For the text-containing cell, return its midpoint in (X, Y) coordinate format. 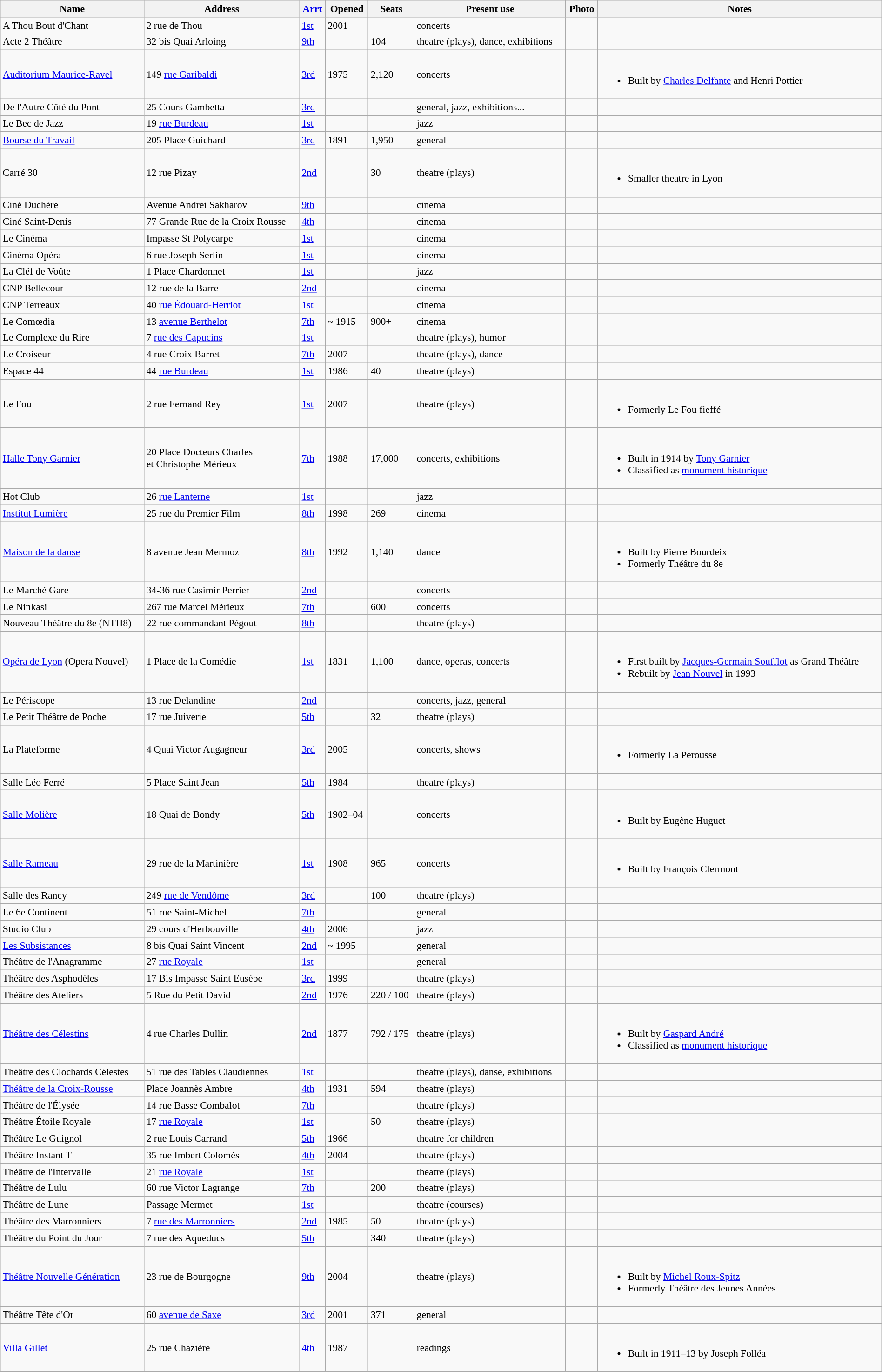
Théâtre Instant T (73, 1155)
7 rue des Aqueducs (222, 1238)
4 rue Charles Dullin (222, 1034)
1975 (347, 74)
First built by Jacques-Germain Soufflot as Grand ThéâtreRebuilt by Jean Nouvel in 1993 (740, 662)
29 rue de la Martinière (222, 863)
249 rue de Vendôme (222, 896)
8 avenue Jean Mermoz (222, 551)
~ 1915 (347, 321)
De l'Autre Côté du Pont (73, 107)
Salle des Rancy (73, 896)
34-36 rue Casimir Perrier (222, 590)
Théâtre Nouvelle Génération (73, 1277)
Notes (740, 9)
Théâtre de Lulu (73, 1188)
Le Cinéma (73, 238)
27 rue Royale (222, 962)
Le Comœdia (73, 321)
900+ (392, 321)
Photo (581, 9)
Maison de la danse (73, 551)
Auditorium Maurice-Ravel (73, 74)
12 rue Pizay (222, 173)
Acte 2 Théâtre (73, 42)
La Plateforme (73, 749)
104 (392, 42)
965 (392, 863)
2005 (347, 749)
2 rue de Thou (222, 25)
40 rue Édouard-Herriot (222, 305)
Espace 44 (73, 371)
Bourse du Travail (73, 140)
17 rue Royale (222, 1122)
Built in 1914 by Tony GarnierClassified as monument historique (740, 458)
220 / 100 (392, 995)
1992 (347, 551)
Seats (392, 9)
1,100 (392, 662)
Passage Mermet (222, 1205)
1966 (347, 1138)
6 rue Joseph Serlin (222, 255)
269 (392, 513)
theatre (plays), danse, exhibitions (490, 1072)
26 rue Lanterne (222, 497)
100 (392, 896)
200 (392, 1188)
CNP Terreaux (73, 305)
51 rue des Tables Claudiennes (222, 1072)
Present use (490, 9)
Le 6e Continent (73, 912)
Name (73, 9)
Opened (347, 9)
17 Bis Impasse Saint Eusèbe (222, 979)
371 (392, 1315)
594 (392, 1089)
Théâtre des Clochards Célestes (73, 1072)
Théâtre Le Guignol (73, 1138)
18 Quai de Bondy (222, 814)
35 rue Imbert Colomès (222, 1155)
1,950 (392, 140)
Place Joannès Ambre (222, 1089)
149 rue Garibaldi (222, 74)
51 rue Saint-Michel (222, 912)
Villa Gillet (73, 1347)
Ciné Duchère (73, 205)
theatre (plays), humor (490, 338)
1986 (347, 371)
Théâtre du Point du Jour (73, 1238)
Théâtre de l'Élysée (73, 1105)
1831 (347, 662)
17 rue Juiverie (222, 717)
1877 (347, 1034)
Théâtre des Asphodèles (73, 979)
2006 (347, 929)
Nouveau Théâtre du 8e (NTH8) (73, 623)
Formerly La Perousse (740, 749)
23 rue de Bourgogne (222, 1277)
4 rue Croix Barret (222, 355)
1891 (347, 140)
7 rue des Capucins (222, 338)
Salle Rameau (73, 863)
340 (392, 1238)
792 / 175 (392, 1034)
general, jazz, exhibitions... (490, 107)
dance, operas, concerts (490, 662)
25 Cours Gambetta (222, 107)
Théâtre de la Croix-Rousse (73, 1089)
Built by Gaspard AndréClassified as monument historique (740, 1034)
La Cléf de Voûte (73, 272)
Formerly Le Fou fieffé (740, 404)
Théâtre de l'Anagramme (73, 962)
~ 1995 (347, 945)
32 bis Quai Arloing (222, 42)
Built by Charles Delfante and Henri Pottier (740, 74)
Built by François Clermont (740, 863)
1 Place Chardonnet (222, 272)
13 rue Delandine (222, 700)
Arrt (312, 9)
Le Complexe du Rire (73, 338)
1931 (347, 1089)
60 rue Victor Lagrange (222, 1188)
14 rue Basse Combalot (222, 1105)
Opéra de Lyon (Opera Nouvel) (73, 662)
2 rue Fernand Rey (222, 404)
29 cours d'Herbouville (222, 929)
Les Subsistances (73, 945)
Le Marché Gare (73, 590)
1984 (347, 782)
13 avenue Berthelot (222, 321)
Le Petit Théâtre de Poche (73, 717)
Théâtre des Ateliers (73, 995)
Salle Léo Ferré (73, 782)
5 Rue du Petit David (222, 995)
Théâtre des Marronniers (73, 1221)
Built by Michel Roux-SpitzFormerly Théâtre des Jeunes Années (740, 1277)
Le Fou (73, 404)
dance (490, 551)
Théâtre Tête d'Or (73, 1315)
267 rue Marcel Mérieux (222, 607)
2,120 (392, 74)
17,000 (392, 458)
concerts, exhibitions (490, 458)
theatre (plays), dance (490, 355)
1999 (347, 979)
60 avenue de Saxe (222, 1315)
Institut Lumière (73, 513)
theatre (courses) (490, 1205)
Théâtre Étoile Royale (73, 1122)
Carré 30 (73, 173)
1988 (347, 458)
CNP Bellecour (73, 288)
19 rue Burdeau (222, 124)
1,140 (392, 551)
Ciné Saint-Denis (73, 222)
A Thou Bout d'Chant (73, 25)
4 Quai Victor Augagneur (222, 749)
concerts, shows (490, 749)
1998 (347, 513)
Studio Club (73, 929)
40 (392, 371)
22 rue commandant Pégout (222, 623)
5 Place Saint Jean (222, 782)
1985 (347, 1221)
Théâtre de l'Intervalle (73, 1171)
1976 (347, 995)
theatre for children (490, 1138)
44 rue Burdeau (222, 371)
25 rue Chazière (222, 1347)
Hot Club (73, 497)
1902–04 (347, 814)
Smaller theatre in Lyon (740, 173)
Halle Tony Garnier (73, 458)
205 Place Guichard (222, 140)
Cinéma Opéra (73, 255)
readings (490, 1347)
8 bis Quai Saint Vincent (222, 945)
Salle Molière (73, 814)
Built by Eugène Huguet (740, 814)
Le Périscope (73, 700)
Built in 1911–13 by Joseph Folléa (740, 1347)
Le Ninkasi (73, 607)
1908 (347, 863)
concerts, jazz, general (490, 700)
21 rue Royale (222, 1171)
25 rue du Premier Film (222, 513)
Avenue Andrei Sakharov (222, 205)
77 Grande Rue de la Croix Rousse (222, 222)
Théâtre de Lune (73, 1205)
Impasse St Polycarpe (222, 238)
1 Place de la Comédie (222, 662)
20 Place Docteurs Charles et Christophe Mérieux (222, 458)
theatre (plays), dance, exhibitions (490, 42)
2 rue Louis Carrand (222, 1138)
Théâtre des Célestins (73, 1034)
7 rue des Marronniers (222, 1221)
Le Bec de Jazz (73, 124)
Built by Pierre BourdeixFormerly Théâtre du 8e (740, 551)
30 (392, 173)
1987 (347, 1347)
Address (222, 9)
Le Croiseur (73, 355)
12 rue de la Barre (222, 288)
32 (392, 717)
600 (392, 607)
